Detect which cell encompasses the target text, then output its [x, y] center coordinate. 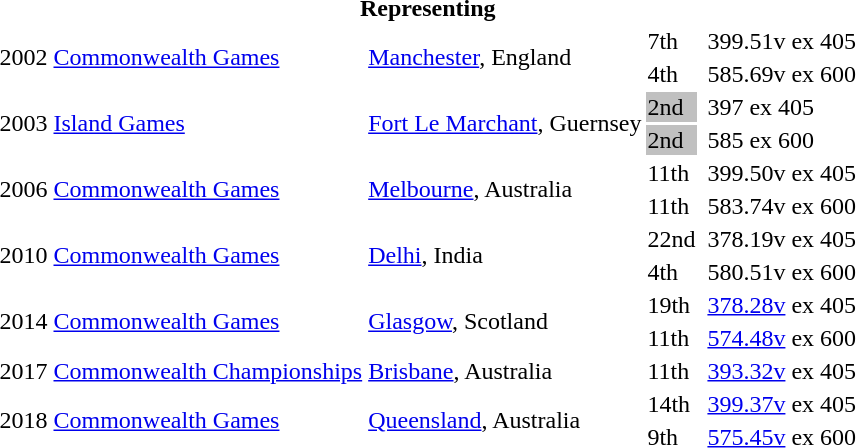
Brisbane, Australia [505, 371]
Fort Le Marchant, Guernsey [505, 124]
22nd [672, 239]
Melbourne, Australia [505, 190]
Island Games [208, 124]
Glasgow, Scotland [505, 322]
7th [672, 41]
Manchester, England [505, 58]
Commonwealth Championships [208, 371]
Delhi, India [505, 256]
19th [672, 305]
14th [672, 404]
